Locate the cell with the specified text and output its [X, Y] center coordinate. 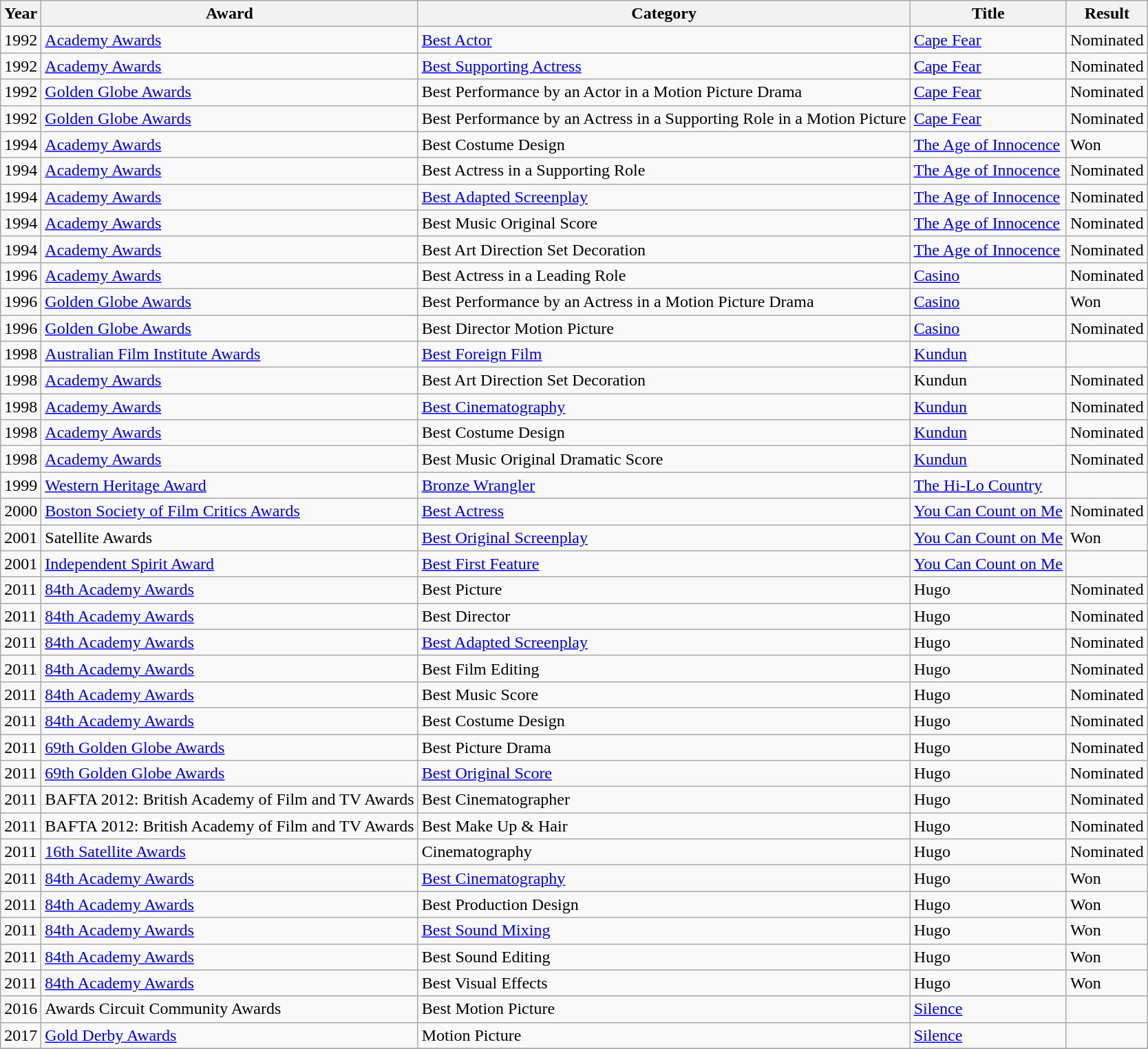
The Hi-Lo Country [988, 485]
Best Performance by an Actress in a Supporting Role in a Motion Picture [663, 118]
Best Actress in a Leading Role [663, 275]
Best Sound Mixing [663, 931]
Satellite Awards [230, 538]
Best Picture Drama [663, 747]
Motion Picture [663, 1035]
Awards Circuit Community Awards [230, 1009]
Gold Derby Awards [230, 1035]
Best Actor [663, 40]
Year [21, 14]
Australian Film Institute Awards [230, 354]
Cinematography [663, 852]
Title [988, 14]
Best Make Up & Hair [663, 826]
Best First Feature [663, 564]
Best Original Score [663, 774]
Category [663, 14]
Best Motion Picture [663, 1009]
Bronze Wrangler [663, 485]
1999 [21, 485]
Best Actress [663, 511]
Best Production Design [663, 904]
Best Original Screenplay [663, 538]
Independent Spirit Award [230, 564]
Boston Society of Film Critics Awards [230, 511]
Best Cinematographer [663, 800]
Result [1107, 14]
Best Foreign Film [663, 354]
Best Supporting Actress [663, 66]
Best Music Score [663, 695]
Best Director Motion Picture [663, 328]
Best Sound Editing [663, 957]
Best Actress in a Supporting Role [663, 171]
Best Performance by an Actor in a Motion Picture Drama [663, 92]
Best Music Original Score [663, 223]
Best Director [663, 616]
Best Visual Effects [663, 983]
Best Film Editing [663, 668]
2017 [21, 1035]
2000 [21, 511]
16th Satellite Awards [230, 852]
Best Picture [663, 590]
Award [230, 14]
2016 [21, 1009]
Best Music Original Dramatic Score [663, 459]
Best Performance by an Actress in a Motion Picture Drama [663, 301]
Western Heritage Award [230, 485]
